Detect which cell encompasses the target text, then output its (X, Y) center coordinate. 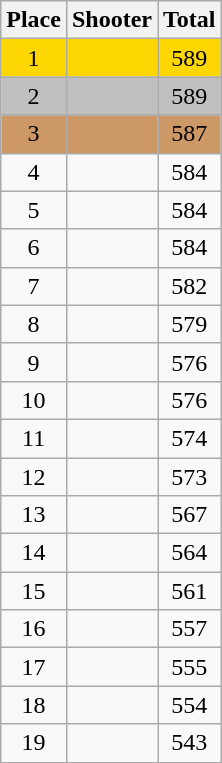
574 (190, 438)
1 (34, 58)
557 (190, 629)
543 (190, 743)
3 (34, 134)
573 (190, 477)
16 (34, 629)
13 (34, 515)
11 (34, 438)
8 (34, 324)
9 (34, 362)
6 (34, 248)
555 (190, 667)
10 (34, 400)
554 (190, 705)
567 (190, 515)
564 (190, 553)
19 (34, 743)
15 (34, 591)
12 (34, 477)
17 (34, 667)
582 (190, 286)
18 (34, 705)
5 (34, 210)
7 (34, 286)
561 (190, 591)
587 (190, 134)
Shooter (112, 20)
4 (34, 172)
Total (190, 20)
2 (34, 96)
Place (34, 20)
14 (34, 553)
579 (190, 324)
